Identify which cell holds the provided text, then report its [X, Y] central coordinate. 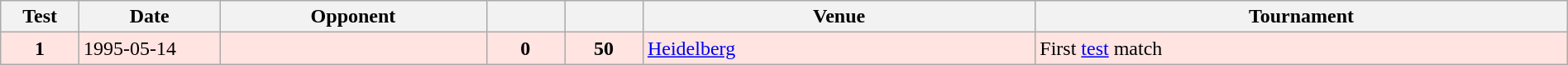
1 [40, 48]
Date [149, 17]
Venue [839, 17]
Opponent [353, 17]
Tournament [1302, 17]
50 [604, 48]
1995-05-14 [149, 48]
Heidelberg [839, 48]
Test [40, 17]
0 [526, 48]
First test match [1302, 48]
